Scan for the cell matching the given text and deliver its (x, y) coordinate at center. 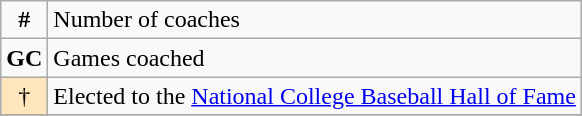
Number of coaches (315, 20)
# (24, 20)
† (24, 96)
Games coached (315, 58)
GC (24, 58)
Elected to the National College Baseball Hall of Fame (315, 96)
